Find where the given text appears and provide that cell's center as [X, Y] coordinate. 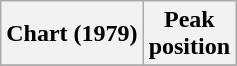
Peakposition [189, 34]
Chart (1979) [72, 34]
